Extract the (X, Y) coordinate from the center of the cell holding the provided text.  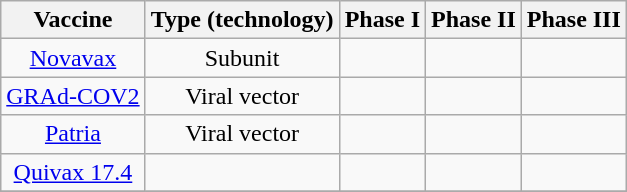
GRAd-COV2 (73, 96)
Quivax 17.4 (73, 172)
Vaccine (73, 20)
Phase I (382, 20)
Phase II (474, 20)
Patria (73, 134)
Subunit (242, 58)
Phase III (574, 20)
Novavax (73, 58)
Type (technology) (242, 20)
